Output the (X, Y) coordinate of the center of the cell containing the given text.  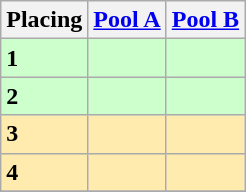
4 (44, 172)
Pool A (127, 20)
3 (44, 134)
Placing (44, 20)
2 (44, 96)
1 (44, 58)
Pool B (205, 20)
